Return (X, Y) of the center of cell containing provided text 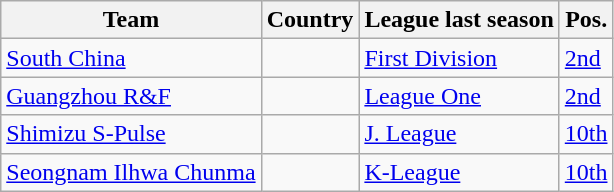
J. League (459, 134)
Country (310, 20)
League last season (459, 20)
League One (459, 96)
South China (131, 58)
Team (131, 20)
K-League (459, 172)
Shimizu S-Pulse (131, 134)
Pos. (586, 20)
Guangzhou R&F (131, 96)
Seongnam Ilhwa Chunma (131, 172)
First Division (459, 58)
